Provide the (X, Y) coordinate of the cell's center where the given text is located.  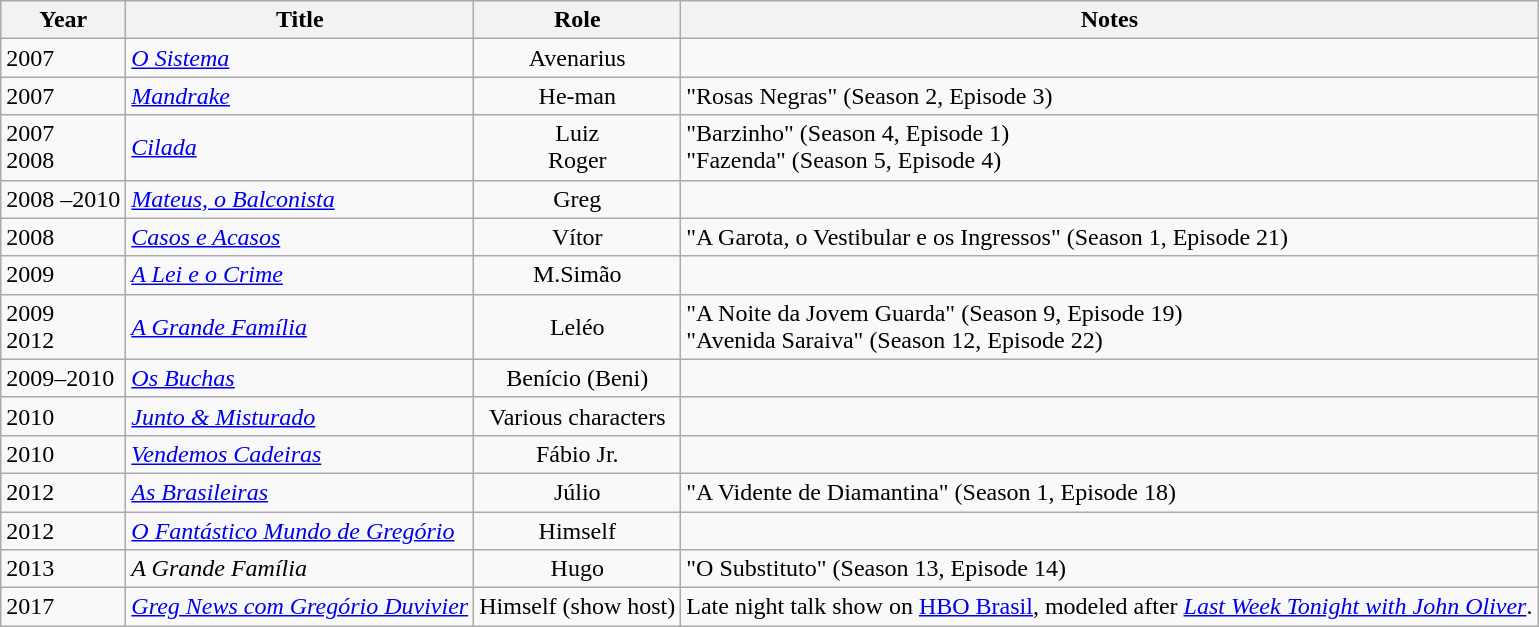
"A Noite da Jovem Guarda" (Season 9, Episode 19)"Avenida Saraiva" (Season 12, Episode 22) (1110, 326)
2017 (64, 607)
Vítor (578, 237)
Himself (578, 531)
Greg News com Gregório Duvivier (300, 607)
Fábio Jr. (578, 454)
O Fantástico Mundo de Gregório (300, 531)
Benício (Beni) (578, 378)
Hugo (578, 569)
Year (64, 20)
As Brasileiras (300, 492)
2008 (64, 237)
"O Substituto" (Season 13, Episode 14) (1110, 569)
O Sistema (300, 58)
Avenarius (578, 58)
Os Buchas (300, 378)
2008 –2010 (64, 199)
Late night talk show on HBO Brasil, modeled after Last Week Tonight with John Oliver. (1110, 607)
"A Vidente de Diamantina" (Season 1, Episode 18) (1110, 492)
Cilada (300, 148)
"A Garota, o Vestibular e os Ingressos" (Season 1, Episode 21) (1110, 237)
2009–2010 (64, 378)
2013 (64, 569)
"Rosas Negras" (Season 2, Episode 3) (1110, 96)
Notes (1110, 20)
Himself (show host) (578, 607)
Various characters (578, 416)
20092012 (64, 326)
20072008 (64, 148)
LuizRoger (578, 148)
Júlio (578, 492)
"Barzinho" (Season 4, Episode 1)"Fazenda" (Season 5, Episode 4) (1110, 148)
A Lei e o Crime (300, 275)
Role (578, 20)
Casos e Acasos (300, 237)
Leléo (578, 326)
Junto & Misturado (300, 416)
Greg (578, 199)
2009 (64, 275)
Mateus, o Balconista (300, 199)
Mandrake (300, 96)
Vendemos Cadeiras (300, 454)
Title (300, 20)
He-man (578, 96)
M.Simão (578, 275)
